Search for the cell housing the specified text and yield its (x, y) center coordinate. 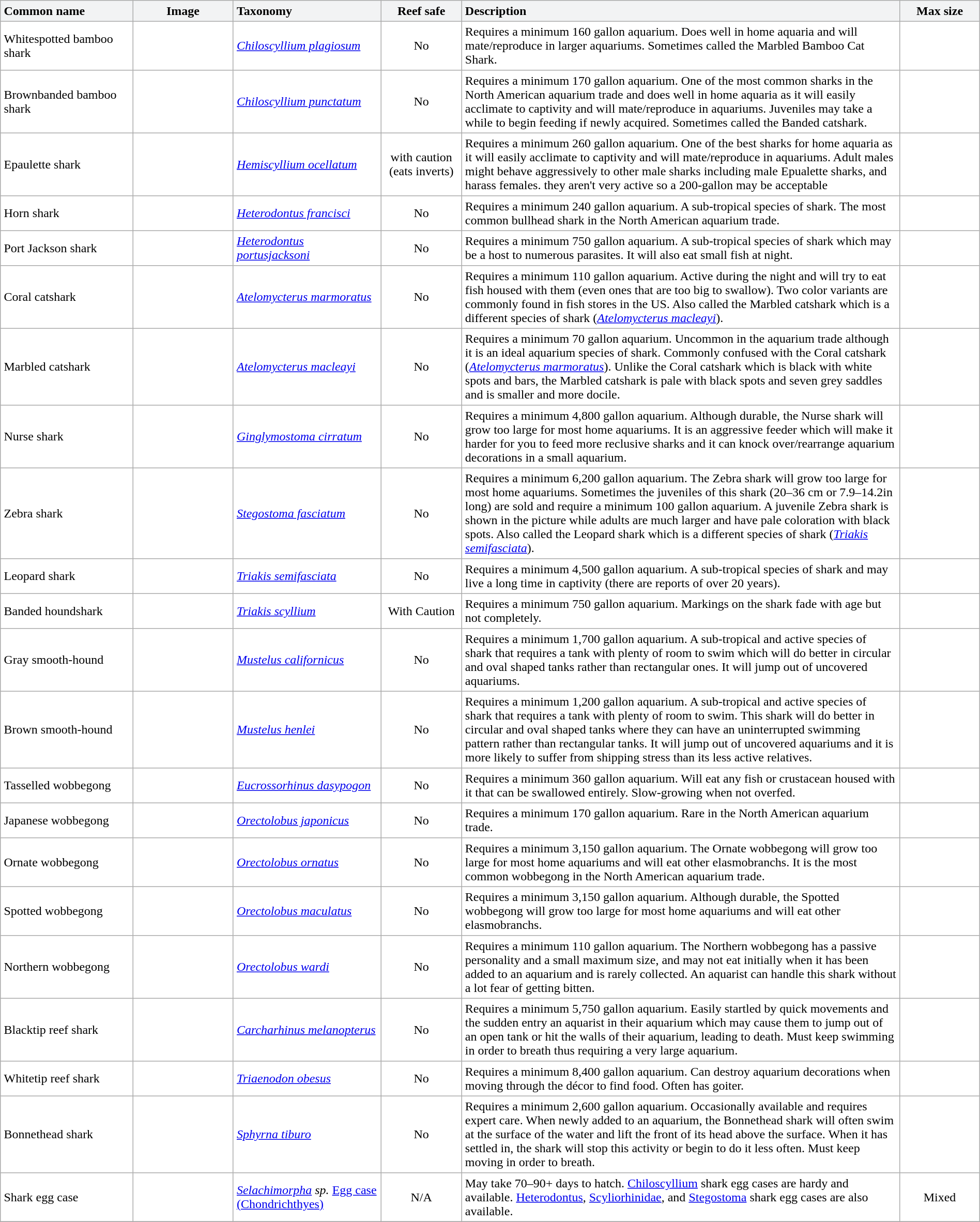
Taxonomy (307, 11)
Max size (940, 11)
Eucrossorhinus dasypogon (307, 786)
Ginglymostoma cirratum (307, 437)
Mixed (940, 1197)
Triaenodon obesus (307, 1079)
Orectolobus maculatus (307, 911)
Hemiscyllium ocellatum (307, 164)
Chiloscyllium plagiosum (307, 45)
Ornate wobbegong (67, 862)
Port Jackson shark (67, 248)
Orectolobus japonicus (307, 820)
Brown smooth-hound (67, 729)
Nurse shark (67, 437)
Whitetip reef shark (67, 1079)
Requires a minimum 170 gallon aquarium. Rare in the North American aquarium trade. (681, 820)
Chiloscyllium punctatum (307, 102)
Mustelus californicus (307, 660)
Requires a minimum 750 gallon aquarium. Markings on the shark fade with age but not completely. (681, 611)
Image (183, 11)
Bonnethead shark (67, 1134)
with caution (eats inverts) (421, 164)
Common name (67, 11)
With Caution (421, 611)
Zebra shark (67, 513)
Spotted wobbegong (67, 911)
Atelomycterus macleayi (307, 366)
Requires a minimum 8,400 gallon aquarium. Can destroy aquarium decorations when moving through the décor to find food. Often has goiter. (681, 1079)
Selachimorpha sp. Egg case (Chondrichthyes) (307, 1197)
Reef safe (421, 11)
Requires a minimum 360 gallon aquarium. Will eat any fish or crustacean housed with it that can be swallowed entirely. Slow-growing when not overfed. (681, 786)
Marbled catshark (67, 366)
Mustelus henlei (307, 729)
Tasselled wobbegong (67, 786)
Heterodontus portusjacksoni (307, 248)
Horn shark (67, 213)
Sphyrna tiburo (307, 1134)
Atelomycterus marmoratus (307, 297)
Triakis scyllium (307, 611)
Stegostoma fasciatum (307, 513)
Northern wobbegong (67, 967)
Carcharhinus melanopterus (307, 1030)
Coral catshark (67, 297)
N/A (421, 1197)
Orectolobus ornatus (307, 862)
Description (681, 11)
Orectolobus wardi (307, 967)
Heterodontus francisci (307, 213)
Blacktip reef shark (67, 1030)
Brownbanded bamboo shark (67, 102)
Triakis semifasciata (307, 576)
Epaulette shark (67, 164)
Leopard shark (67, 576)
Requires a minimum 4,500 gallon aquarium. A sub-tropical species of shark and may live a long time in captivity (there are reports of over 20 years). (681, 576)
Japanese wobbegong (67, 820)
Requires a minimum 240 gallon aquarium. A sub-tropical species of shark. The most common bullhead shark in the North American aquarium trade. (681, 213)
Whitespotted bamboo shark (67, 45)
Gray smooth-hound (67, 660)
Shark egg case (67, 1197)
Banded houndshark (67, 611)
